Find where the given text appears and provide that cell's center as (X, Y) coordinate. 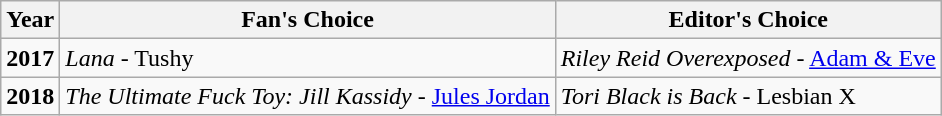
Lana - Tushy (308, 58)
2017 (30, 58)
Editor's Choice (748, 20)
Riley Reid Overexposed - Adam & Eve (748, 58)
Year (30, 20)
2018 (30, 96)
Fan's Choice (308, 20)
The Ultimate Fuck Toy: Jill Kassidy - Jules Jordan (308, 96)
Tori Black is Back - Lesbian X (748, 96)
